Capture the cell that displays the provided text and extract its (X, Y) central coordinate. 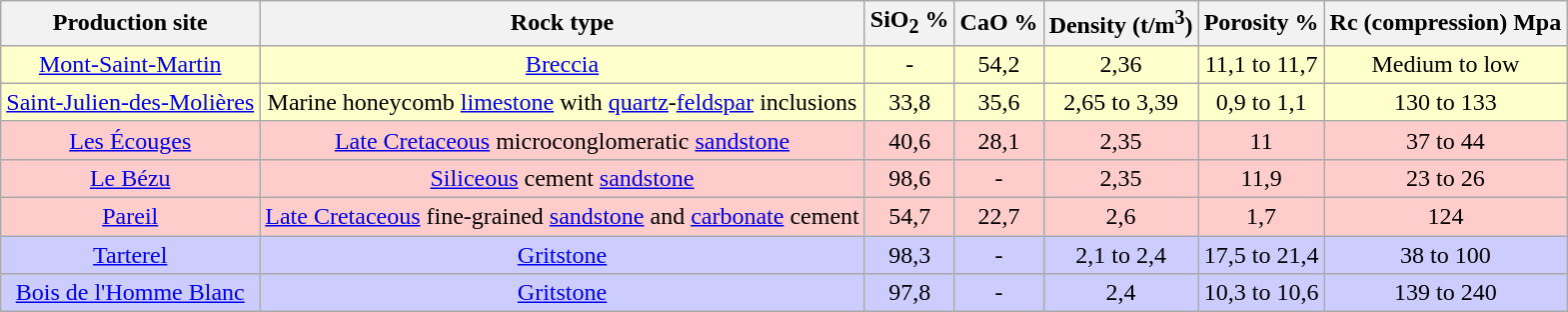
54,2 (999, 64)
2,65 to 3,39 (1121, 102)
40,6 (909, 140)
Saint-Julien-des-Molières (130, 102)
38 to 100 (1445, 255)
Tarterel (130, 255)
97,8 (909, 293)
2,4 (1121, 293)
CaO % (999, 24)
2,6 (1121, 217)
Bois de l'Homme Blanc (130, 293)
11 (1261, 140)
35,6 (999, 102)
37 to 44 (1445, 140)
SiO2 % (909, 24)
17,5 to 21,4 (1261, 255)
Rock type (563, 24)
130 to 133 (1445, 102)
54,7 (909, 217)
98,6 (909, 178)
11,1 to 11,7 (1261, 64)
2,1 to 2,4 (1121, 255)
Marine honeycomb limestone with quartz-feldspar inclusions (563, 102)
33,8 (909, 102)
28,1 (999, 140)
2,36 (1121, 64)
Breccia (563, 64)
Pareil (130, 217)
139 to 240 (1445, 293)
23 to 26 (1445, 178)
Density (t/m3) (1121, 24)
Medium to low (1445, 64)
22,7 (999, 217)
Late Cretaceous fine-grained sandstone and carbonate cement (563, 217)
1,7 (1261, 217)
Les Écouges (130, 140)
124 (1445, 217)
0,9 to 1,1 (1261, 102)
Porosity % (1261, 24)
Production site (130, 24)
Rc (compression) Mpa (1445, 24)
Late Cretaceous microconglomeratic sandstone (563, 140)
10,3 to 10,6 (1261, 293)
Siliceous cement sandstone (563, 178)
11,9 (1261, 178)
Mont-Saint-Martin (130, 64)
Le Bézu (130, 178)
98,3 (909, 255)
